Determine the (x, y) coordinate at the center of the cell enclosing the given text.  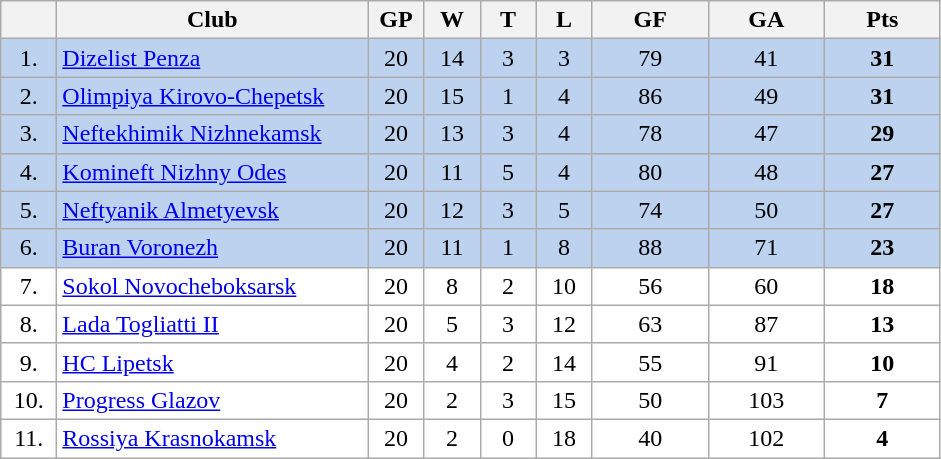
Buran Voronezh (212, 248)
4. (29, 172)
T (508, 20)
7 (882, 400)
23 (882, 248)
Sokol Novocheboksarsk (212, 286)
Neftyanik Almetyevsk (212, 210)
Dizelist Penza (212, 58)
86 (650, 96)
63 (650, 324)
40 (650, 438)
78 (650, 134)
87 (766, 324)
5. (29, 210)
1. (29, 58)
GF (650, 20)
8. (29, 324)
GA (766, 20)
Pts (882, 20)
80 (650, 172)
0 (508, 438)
Progress Glazov (212, 400)
9. (29, 362)
103 (766, 400)
10. (29, 400)
L (564, 20)
2. (29, 96)
47 (766, 134)
91 (766, 362)
71 (766, 248)
102 (766, 438)
48 (766, 172)
HC Lipetsk (212, 362)
49 (766, 96)
Rossiya Krasnokamsk (212, 438)
Lada Togliatti II (212, 324)
74 (650, 210)
11. (29, 438)
Komineft Nizhny Odes (212, 172)
79 (650, 58)
6. (29, 248)
7. (29, 286)
Neftekhimik Nizhnekamsk (212, 134)
56 (650, 286)
55 (650, 362)
Club (212, 20)
60 (766, 286)
3. (29, 134)
41 (766, 58)
W (452, 20)
GP (396, 20)
Olimpiya Kirovo-Chepetsk (212, 96)
29 (882, 134)
88 (650, 248)
